Capture the cell that displays the provided text and extract its (X, Y) central coordinate. 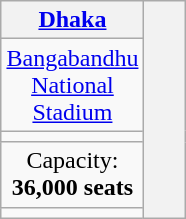
Bangabandhu National Stadium (72, 85)
Dhaka (72, 20)
Capacity: 36,000 seats (72, 174)
